Extract the (X, Y) coordinate from the center of the cell holding the provided text.  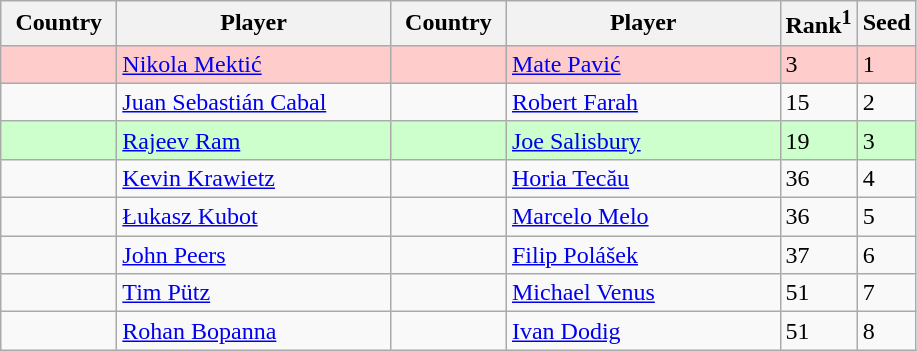
Nikola Mektić (254, 64)
Łukasz Kubot (254, 217)
37 (818, 255)
6 (886, 255)
Marcelo Melo (643, 217)
Horia Tecău (643, 178)
Rohan Bopanna (254, 331)
5 (886, 217)
Seed (886, 24)
4 (886, 178)
8 (886, 331)
Michael Venus (643, 293)
Rajeev Ram (254, 140)
1 (886, 64)
Rank1 (818, 24)
John Peers (254, 255)
Robert Farah (643, 102)
2 (886, 102)
7 (886, 293)
19 (818, 140)
Joe Salisbury (643, 140)
15 (818, 102)
Filip Polášek (643, 255)
Tim Pütz (254, 293)
Kevin Krawietz (254, 178)
Mate Pavić (643, 64)
Juan Sebastián Cabal (254, 102)
Ivan Dodig (643, 331)
